Search for the cell housing the specified text and yield its [X, Y] center coordinate. 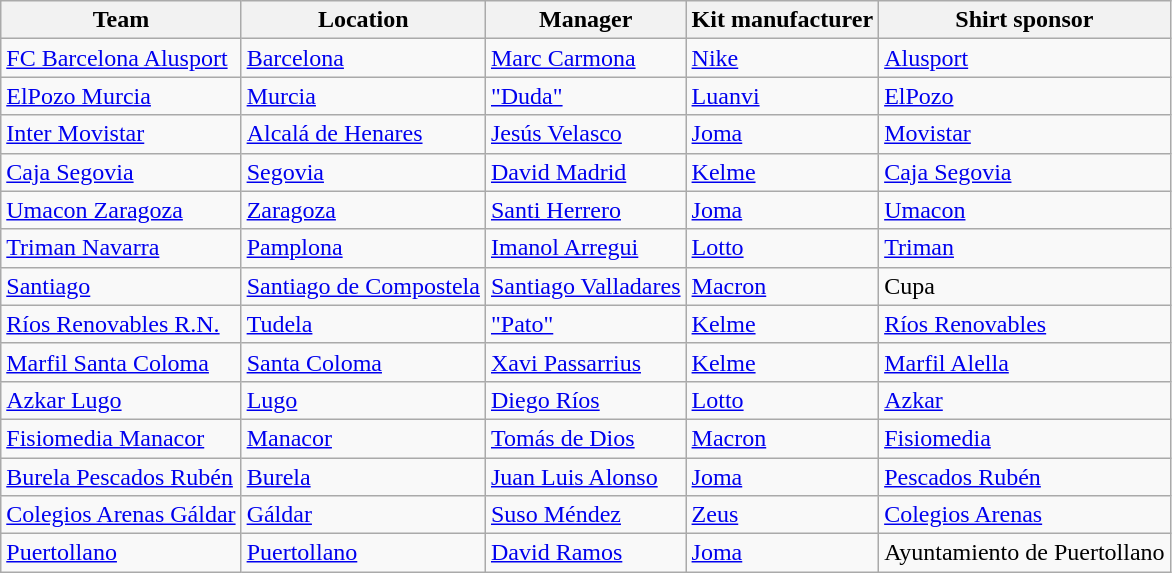
David Ramos [586, 553]
Marfil Santa Coloma [121, 362]
Ríos Renovables R.N. [121, 324]
Juan Luis Alonso [586, 477]
Kit manufacturer [782, 20]
Santiago Valladares [586, 286]
David Madrid [586, 172]
Santi Herrero [586, 210]
Cupa [1024, 286]
FC Barcelona Alusport [121, 58]
Jesús Velasco [586, 134]
Imanol Arregui [586, 248]
"Pato" [586, 324]
Manager [586, 20]
Location [363, 20]
Marc Carmona [586, 58]
Fisiomedia Manacor [121, 438]
Santiago de Compostela [363, 286]
Umacon Zaragoza [121, 210]
Nike [782, 58]
Movistar [1024, 134]
Triman [1024, 248]
ElPozo [1024, 96]
Burela Pescados Rubén [121, 477]
Azkar [1024, 400]
Diego Ríos [586, 400]
Murcia [363, 96]
Zeus [782, 515]
Manacor [363, 438]
Segovia [363, 172]
Umacon [1024, 210]
Gáldar [363, 515]
Barcelona [363, 58]
Fisiomedia [1024, 438]
Tudela [363, 324]
Burela [363, 477]
Triman Navarra [121, 248]
Santiago [121, 286]
Colegios Arenas [1024, 515]
Alcalá de Henares [363, 134]
Xavi Passarrius [586, 362]
"Duda" [586, 96]
Ríos Renovables [1024, 324]
ElPozo Murcia [121, 96]
Tomás de Dios [586, 438]
Santa Coloma [363, 362]
Pescados Rubén [1024, 477]
Colegios Arenas Gáldar [121, 515]
Team [121, 20]
Suso Méndez [586, 515]
Ayuntamiento de Puertollano [1024, 553]
Azkar Lugo [121, 400]
Luanvi [782, 96]
Zaragoza [363, 210]
Pamplona [363, 248]
Inter Movistar [121, 134]
Lugo [363, 400]
Shirt sponsor [1024, 20]
Marfil Alella [1024, 362]
Alusport [1024, 58]
